From the cell containing the given text, extract its center point as (X, Y) coordinate. 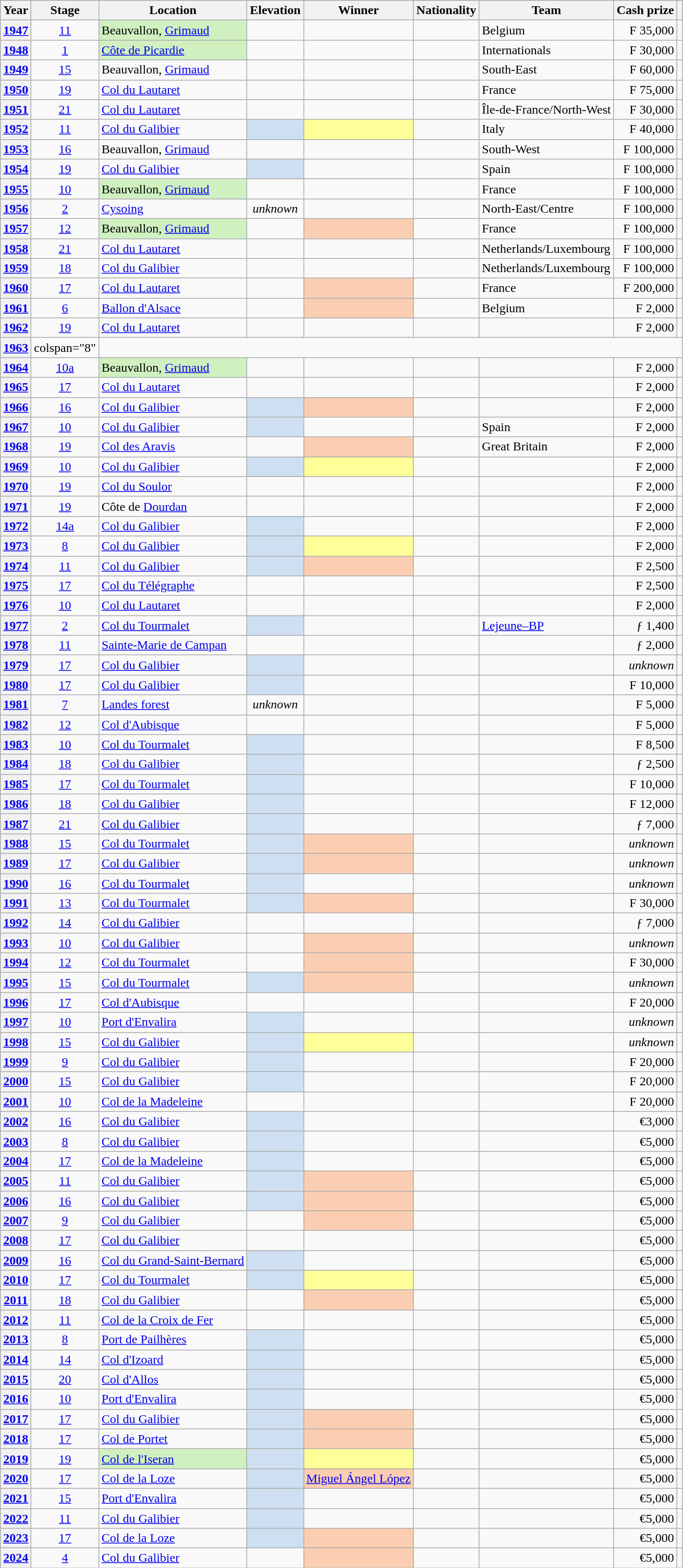
ƒ 1,400 (645, 626)
1991 (16, 903)
1982 (16, 725)
2015 (16, 1379)
Elevation (275, 10)
1959 (16, 268)
2014 (16, 1359)
20 (65, 1379)
1999 (16, 1062)
2019 (16, 1459)
Côte de Picardie (173, 50)
1985 (16, 784)
F 12,000 (645, 804)
2007 (16, 1221)
1953 (16, 149)
2017 (16, 1419)
Stage (65, 10)
1978 (16, 645)
Col de l'Iseran (173, 1459)
1987 (16, 824)
Great Britain (546, 447)
Sainte-Marie de Campan (173, 645)
1977 (16, 626)
1967 (16, 427)
1971 (16, 506)
1 (65, 50)
1983 (16, 744)
1976 (16, 606)
1952 (16, 129)
13 (65, 903)
1968 (16, 447)
Landes forest (173, 705)
2002 (16, 1121)
1986 (16, 804)
2006 (16, 1200)
1964 (16, 367)
ƒ 2,500 (645, 764)
1980 (16, 685)
1990 (16, 884)
Col du Grand-Saint-Bernard (173, 1260)
Cysoing (173, 209)
1969 (16, 467)
Col du Télégraphe (173, 586)
1988 (16, 843)
Col d'Izoard (173, 1359)
1958 (16, 249)
Col de Portet (173, 1439)
2013 (16, 1340)
North-East/Centre (546, 209)
2003 (16, 1141)
14a (65, 526)
2001 (16, 1101)
1998 (16, 1042)
Col d'Allos (173, 1379)
Ballon d'Alsace (173, 308)
2021 (16, 1498)
1975 (16, 586)
Côte de Dourdan (173, 506)
1993 (16, 943)
Year (16, 10)
F 40,000 (645, 129)
1962 (16, 328)
2008 (16, 1241)
7 (65, 705)
1955 (16, 189)
2009 (16, 1260)
Italy (546, 129)
2012 (16, 1320)
1960 (16, 288)
ƒ 2,000 (645, 645)
2000 (16, 1082)
6 (65, 308)
1956 (16, 209)
2004 (16, 1161)
2022 (16, 1518)
1972 (16, 526)
F 60,000 (645, 70)
1996 (16, 1002)
€3,000 (645, 1121)
Cash prize (645, 10)
1989 (16, 863)
1970 (16, 486)
1949 (16, 70)
South-East (546, 70)
Location (173, 10)
1984 (16, 764)
1981 (16, 705)
F 8,500 (645, 744)
1961 (16, 308)
1947 (16, 30)
2023 (16, 1538)
1979 (16, 665)
1992 (16, 923)
1994 (16, 963)
2024 (16, 1558)
1948 (16, 50)
Col des Aravis (173, 447)
2018 (16, 1439)
Lejeune–BP (546, 626)
Col du Soulor (173, 486)
1974 (16, 566)
Internationals (546, 50)
1965 (16, 387)
F 75,000 (645, 90)
1997 (16, 1022)
Team (546, 10)
colspan="8" (65, 348)
Miguel Ángel López (359, 1478)
F 35,000 (645, 30)
2016 (16, 1399)
F 200,000 (645, 288)
2011 (16, 1300)
10a (65, 367)
1966 (16, 407)
1957 (16, 228)
1963 (16, 348)
Col de la Croix de Fer (173, 1320)
1950 (16, 90)
South-West (546, 149)
2005 (16, 1181)
2010 (16, 1280)
1973 (16, 546)
Winner (359, 10)
Port de Pailhères (173, 1340)
2020 (16, 1478)
Île-de-France/North-West (546, 109)
1951 (16, 109)
1995 (16, 983)
1954 (16, 169)
4 (65, 1558)
Nationality (446, 10)
